Locate the cell with the specified text and output its [X, Y] center coordinate. 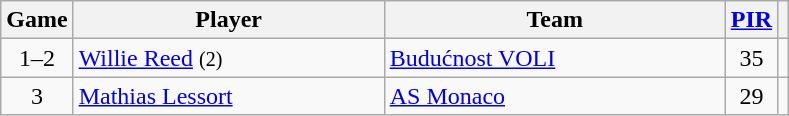
Player [228, 20]
35 [751, 58]
3 [37, 96]
Willie Reed (2) [228, 58]
29 [751, 96]
Budućnost VOLI [554, 58]
Team [554, 20]
Mathias Lessort [228, 96]
PIR [751, 20]
AS Monaco [554, 96]
Game [37, 20]
1–2 [37, 58]
